Provide the [x, y] coordinate of the cell's center where the given text is located.  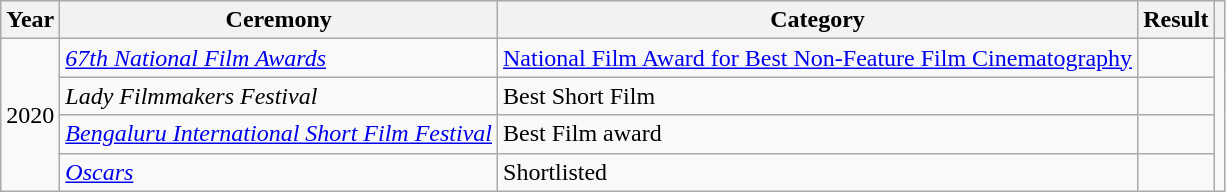
Year [30, 20]
Oscars [279, 172]
Ceremony [279, 20]
67th National Film Awards [279, 58]
Shortlisted [818, 172]
Category [818, 20]
Result [1176, 20]
Best Film award [818, 134]
Bengaluru International Short Film Festival [279, 134]
Best Short Film [818, 96]
National Film Award for Best Non-Feature Film Cinematography [818, 58]
Lady Filmmakers Festival [279, 96]
2020 [30, 115]
